Identify which cell holds the provided text, then report its [X, Y] central coordinate. 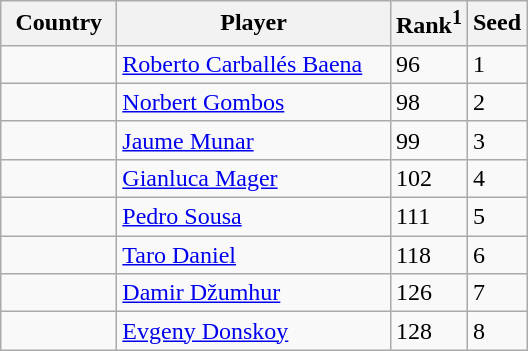
4 [496, 178]
Pedro Sousa [254, 217]
Seed [496, 24]
111 [428, 217]
Jaume Munar [254, 140]
6 [496, 255]
7 [496, 293]
102 [428, 178]
98 [428, 102]
2 [496, 102]
Taro Daniel [254, 255]
1 [496, 64]
5 [496, 217]
3 [496, 140]
96 [428, 64]
Evgeny Donskoy [254, 331]
Roberto Carballés Baena [254, 64]
99 [428, 140]
Player [254, 24]
8 [496, 331]
128 [428, 331]
Country [59, 24]
Rank1 [428, 24]
Damir Džumhur [254, 293]
Gianluca Mager [254, 178]
Norbert Gombos [254, 102]
126 [428, 293]
118 [428, 255]
